Find where the given text appears and provide that cell's center as [x, y] coordinate. 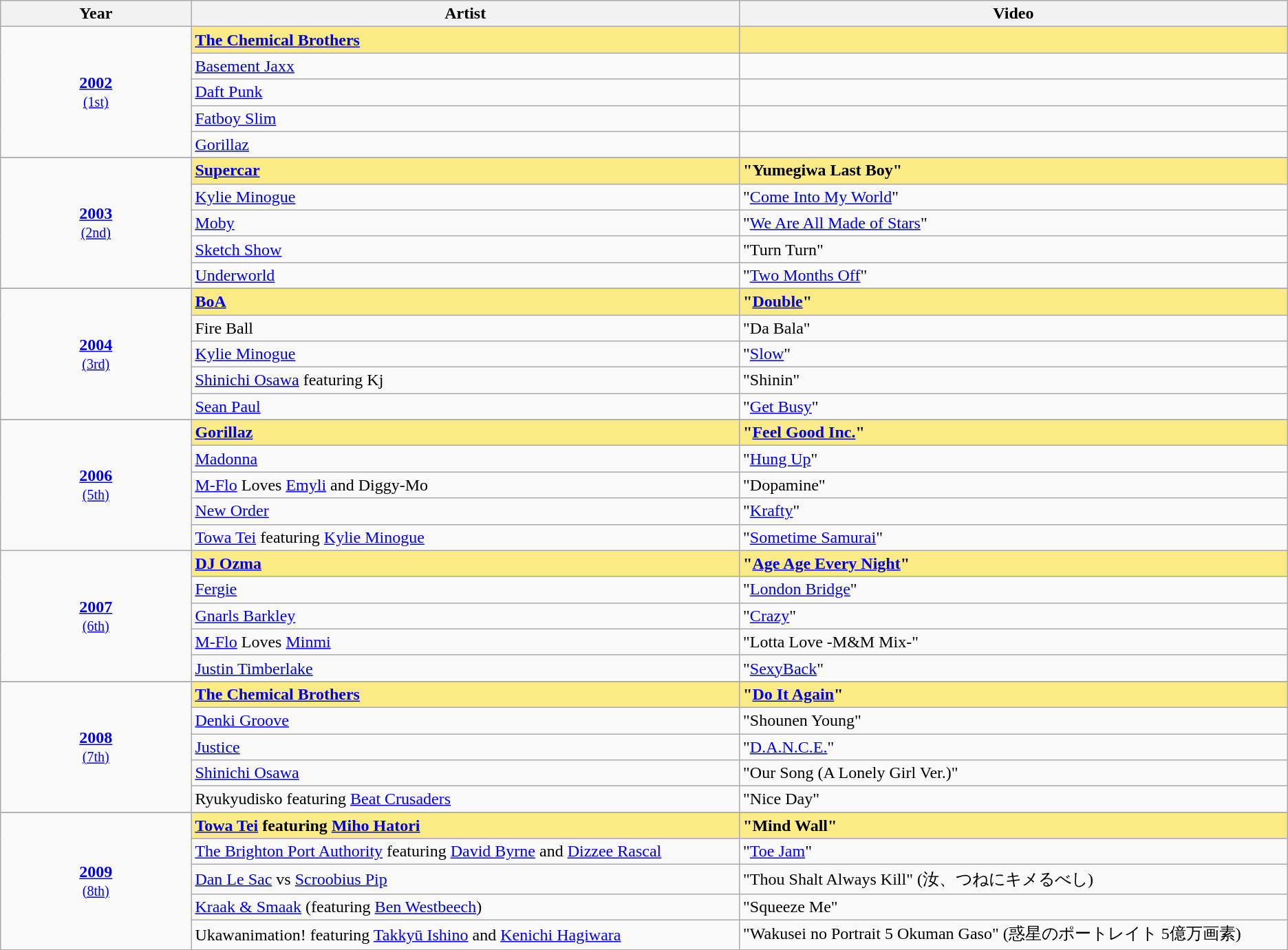
"Mind Wall" [1014, 825]
M-Flo Loves Emyli and Diggy-Mo [465, 485]
M-Flo Loves Minmi [465, 642]
Justin Timberlake [465, 668]
2002(1st) [96, 92]
Madonna [465, 459]
"Shinin" [1014, 380]
"London Bridge" [1014, 590]
New Order [465, 511]
"Slow" [1014, 354]
Fire Ball [465, 328]
"Krafty" [1014, 511]
Towa Tei featuring Kylie Minogue [465, 537]
Dan Le Sac vs Scroobius Pip [465, 879]
"Come Into My World" [1014, 197]
"Crazy" [1014, 616]
"Squeeze Me" [1014, 907]
Video [1014, 14]
Underworld [465, 275]
"Do It Again" [1014, 694]
Daft Punk [465, 92]
Fergie [465, 590]
Sean Paul [465, 407]
Denki Groove [465, 720]
"Thou Shalt Always Kill" (汝、つねにキメるべし) [1014, 879]
"Lotta Love -M&M Mix-" [1014, 642]
Shinichi Osawa featuring Kj [465, 380]
"Double" [1014, 301]
2008(7th) [96, 746]
"We Are All Made of Stars" [1014, 223]
"Yumegiwa Last Boy" [1014, 171]
"Nice Day" [1014, 799]
"Our Song (A Lonely Girl Ver.)" [1014, 773]
Ukawanimation! featuring Takkyū Ishino and Kenichi Hagiwara [465, 934]
DJ Ozma [465, 563]
Kraak & Smaak (featuring Ben Westbeech) [465, 907]
2009(8th) [96, 881]
"Get Busy" [1014, 407]
"Da Bala" [1014, 328]
"Age Age Every Night" [1014, 563]
2004(3rd) [96, 354]
"D.A.N.C.E." [1014, 746]
Basement Jaxx [465, 66]
"Feel Good Inc." [1014, 433]
Sketch Show [465, 249]
"Turn Turn" [1014, 249]
Justice [465, 746]
"Shounen Young" [1014, 720]
Artist [465, 14]
The Brighton Port Authority featuring David Byrne and Dizzee Rascal [465, 852]
2007(6th) [96, 616]
2006(5th) [96, 485]
"Dopamine" [1014, 485]
BoA [465, 301]
"SexyBack" [1014, 668]
Towa Tei featuring Miho Hatori [465, 825]
Gnarls Barkley [465, 616]
Fatboy Slim [465, 118]
Shinichi Osawa [465, 773]
2003(2nd) [96, 223]
Ryukyudisko featuring Beat Crusaders [465, 799]
"Toe Jam" [1014, 852]
Year [96, 14]
"Two Months Off" [1014, 275]
Supercar [465, 171]
Moby [465, 223]
"Hung Up" [1014, 459]
"Sometime Samurai" [1014, 537]
"Wakusei no Portrait 5 Okuman Gaso" (惑星のポートレイト 5億万画素) [1014, 934]
